Find where the given text appears and provide that cell's center as (x, y) coordinate. 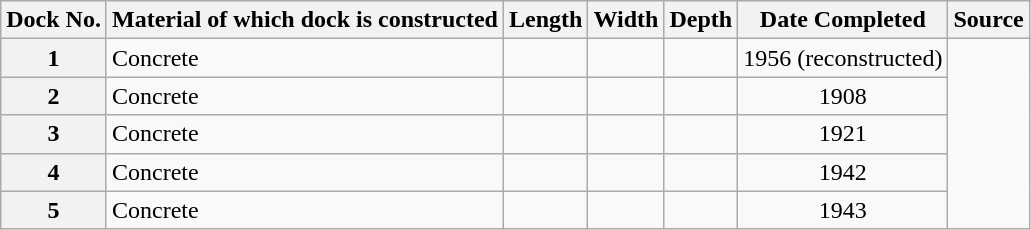
3 (54, 134)
1921 (843, 134)
Date Completed (843, 20)
2 (54, 96)
1943 (843, 210)
Length (546, 20)
4 (54, 172)
1 (54, 58)
Material of which dock is constructed (304, 20)
1956 (reconstructed) (843, 58)
Width (626, 20)
Depth (701, 20)
5 (54, 210)
1908 (843, 96)
1942 (843, 172)
Dock No. (54, 20)
Source (988, 20)
